Identify which cell holds the provided text, then report its (x, y) central coordinate. 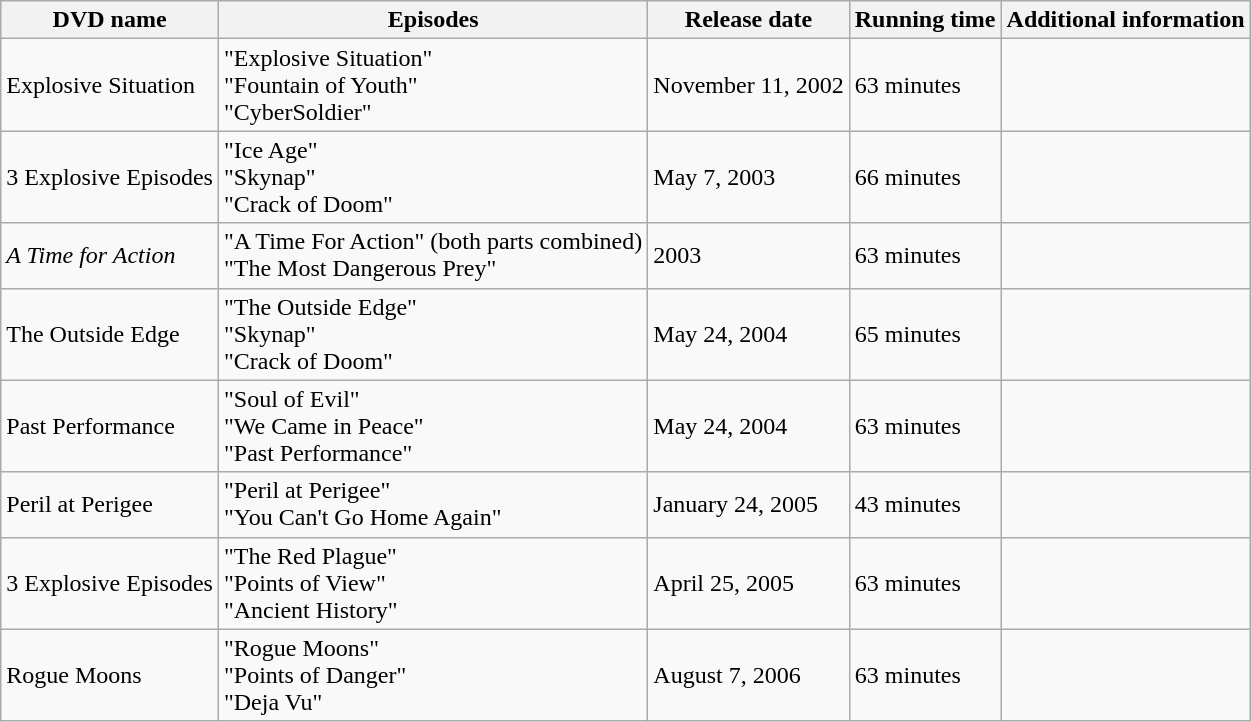
April 25, 2005 (748, 583)
August 7, 2006 (748, 675)
65 minutes (925, 334)
A Time for Action (110, 256)
Additional information (1126, 20)
The Outside Edge (110, 334)
DVD name (110, 20)
Peril at Perigee (110, 504)
"A Time For Action" (both parts combined)"The Most Dangerous Prey" (432, 256)
Past Performance (110, 426)
Explosive Situation (110, 85)
"The Outside Edge""Skynap""Crack of Doom" (432, 334)
"Explosive Situation""Fountain of Youth""CyberSoldier" (432, 85)
Running time (925, 20)
November 11, 2002 (748, 85)
"Rogue Moons""Points of Danger""Deja Vu" (432, 675)
Episodes (432, 20)
43 minutes (925, 504)
Release date (748, 20)
"Soul of Evil""We Came in Peace""Past Performance" (432, 426)
66 minutes (925, 177)
"Peril at Perigee""You Can't Go Home Again" (432, 504)
May 7, 2003 (748, 177)
2003 (748, 256)
Rogue Moons (110, 675)
"The Red Plague""Points of View""Ancient History" (432, 583)
"Ice Age""Skynap""Crack of Doom" (432, 177)
January 24, 2005 (748, 504)
